Determine the [x, y] coordinate at the center of the cell enclosing the given text.  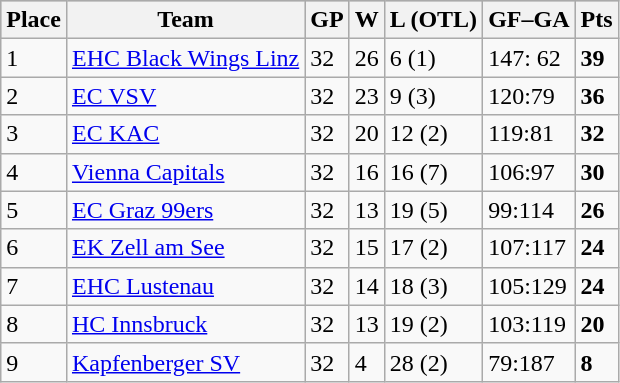
EC Graz 99ers [185, 210]
28 (2) [433, 362]
12 (2) [433, 134]
15 [366, 248]
14 [366, 286]
147: 62 [529, 58]
107:117 [529, 248]
30 [596, 172]
18 (3) [433, 286]
99:114 [529, 210]
16 [366, 172]
2 [34, 96]
EC KAC [185, 134]
23 [366, 96]
19 (5) [433, 210]
Pts [596, 20]
16 (7) [433, 172]
GP [327, 20]
105:129 [529, 286]
EC VSV [185, 96]
119:81 [529, 134]
5 [34, 210]
1 [34, 58]
7 [34, 286]
106:97 [529, 172]
36 [596, 96]
9 (3) [433, 96]
GF–GA [529, 20]
EHC Lustenau [185, 286]
6 [34, 248]
Team [185, 20]
79:187 [529, 362]
19 (2) [433, 324]
3 [34, 134]
EK Zell am See [185, 248]
39 [596, 58]
Kapfenberger SV [185, 362]
Place [34, 20]
EHC Black Wings Linz [185, 58]
HC Innsbruck [185, 324]
9 [34, 362]
W [366, 20]
120:79 [529, 96]
6 (1) [433, 58]
L (OTL) [433, 20]
17 (2) [433, 248]
Vienna Capitals [185, 172]
103:119 [529, 324]
